Detect which cell encompasses the target text, then output its [X, Y] center coordinate. 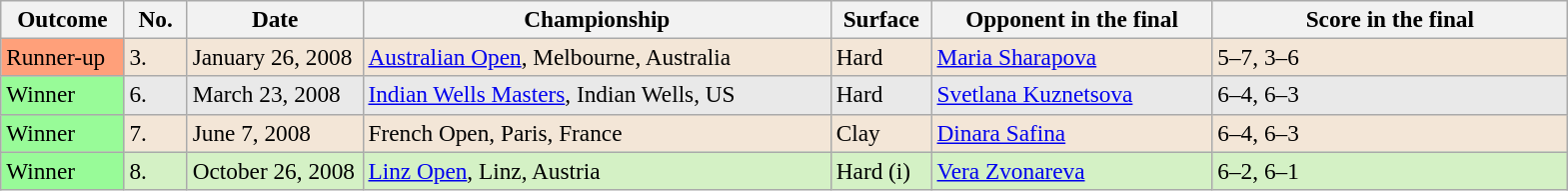
5–7, 3–6 [1390, 57]
Svetlana Kuznetsova [1071, 95]
Score in the final [1390, 19]
Indian Wells Masters, Indian Wells, US [597, 95]
Opponent in the final [1071, 19]
January 26, 2008 [275, 57]
Championship [597, 19]
6. [156, 95]
Hard (i) [881, 170]
French Open, Paris, France [597, 133]
June 7, 2008 [275, 133]
No. [156, 19]
Maria Sharapova [1071, 57]
Outcome [62, 19]
8. [156, 170]
Dinara Safina [1071, 133]
Australian Open, Melbourne, Australia [597, 57]
March 23, 2008 [275, 95]
3. [156, 57]
7. [156, 133]
Linz Open, Linz, Austria [597, 170]
Clay [881, 133]
Vera Zvonareva [1071, 170]
October 26, 2008 [275, 170]
Date [275, 19]
6–2, 6–1 [1390, 170]
Surface [881, 19]
Runner-up [62, 57]
